Search for the cell housing the specified text and yield its (x, y) center coordinate. 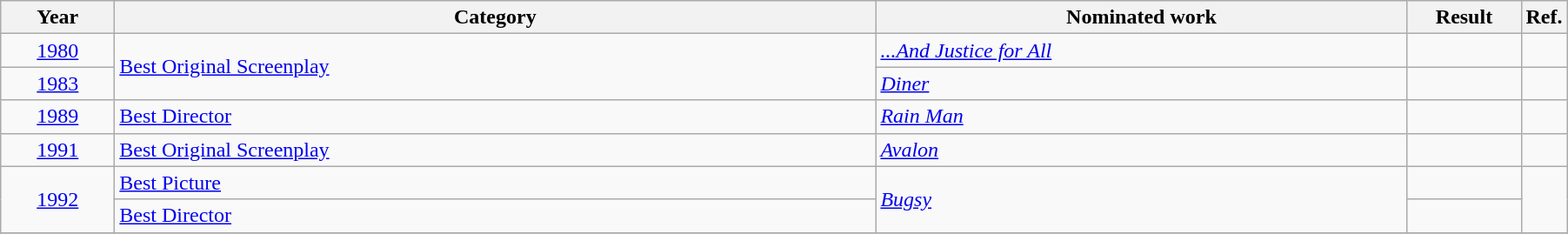
1983 (57, 84)
1980 (57, 50)
Diner (1141, 84)
1991 (57, 150)
Rain Man (1141, 117)
Result (1465, 17)
Best Picture (496, 183)
1989 (57, 117)
Nominated work (1141, 17)
...And Justice for All (1141, 50)
Year (57, 17)
Ref. (1545, 17)
Avalon (1141, 150)
Bugsy (1141, 199)
1992 (57, 199)
Category (496, 17)
